Provide the (x, y) coordinate of the cell's center where the given text is located.  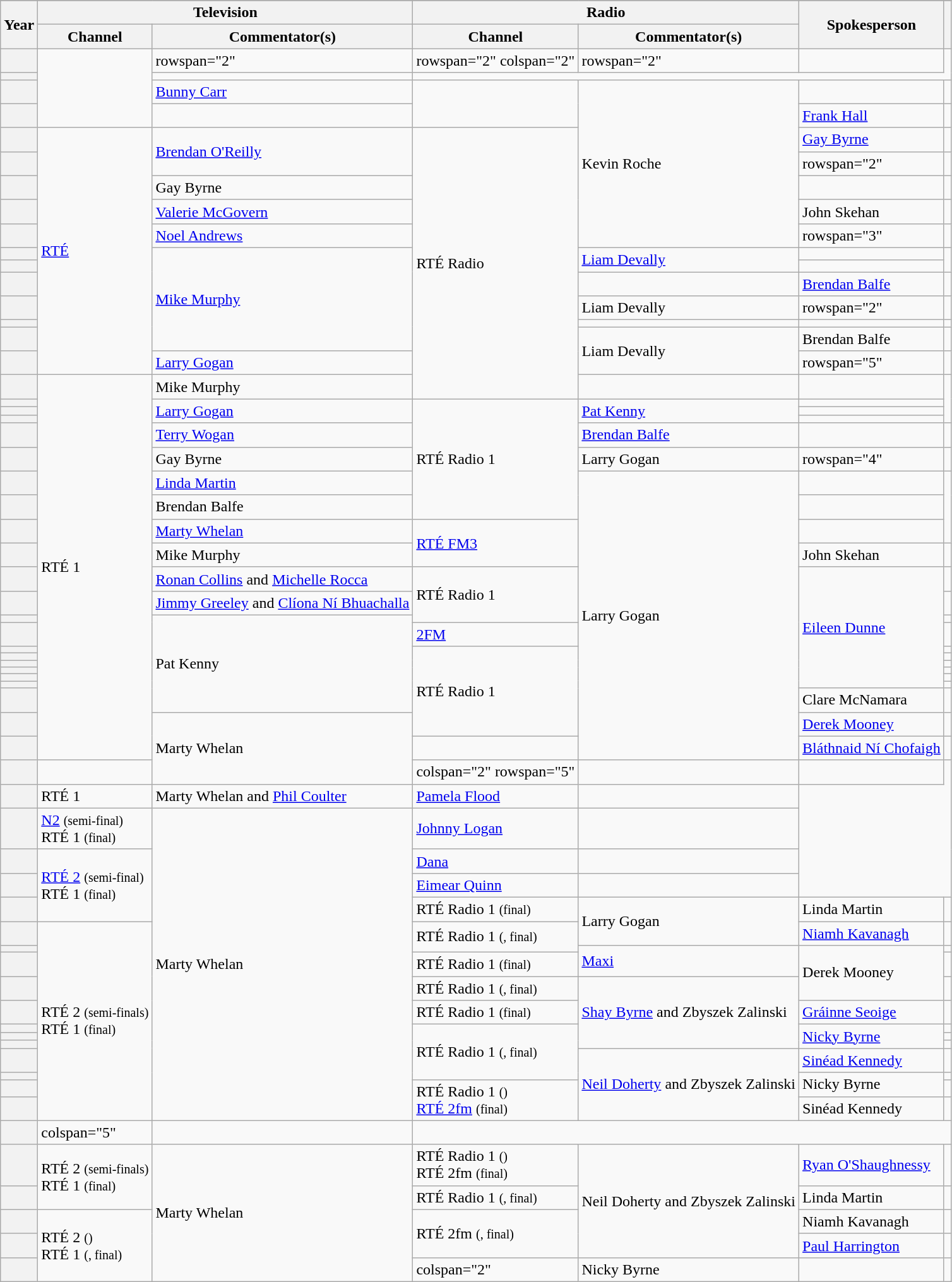
Brendan O'Reilly (283, 151)
Marty Whelan and Phil Coulter (283, 796)
Frank Hall (872, 116)
Kevin Roche (689, 163)
rowspan="3" (872, 235)
Bunny Carr (283, 92)
RTÉ (95, 251)
N2 (semi-final)RTÉ 1 (final) (95, 828)
rowspan="5" (872, 363)
Clare McNamara (872, 700)
Noel Andrews (283, 235)
Eimear Quinn (496, 885)
Maxi (689, 961)
rowspan="4" (872, 459)
Ryan O'Shaughnessy (872, 1165)
Eileen Dunne (872, 627)
Paul Harrington (872, 1245)
RTÉ 2 ()RTÉ 1 (, final) (95, 1245)
Year (19, 25)
2FM (496, 634)
Shay Byrne and Zbyszek Zalinski (689, 1012)
RTÉ 2fm (, final) (496, 1233)
Johnny Logan (496, 828)
Television (225, 13)
Jimmy Greeley and Clíona Ní Bhuachalla (283, 603)
colspan="5" (95, 1132)
RTÉ Radio (496, 263)
Ronan Collins and Michelle Rocca (283, 579)
Terry Wogan (283, 435)
Gráinne Seoige (872, 1012)
Bláthnaid Ní Chofaigh (872, 748)
Spokesperson (872, 25)
Pamela Flood (496, 796)
Dana (496, 861)
Valerie McGovern (283, 211)
colspan="2" (496, 1269)
RTÉ 2 (semi-final)RTÉ 1 (final) (95, 885)
colspan="2" rowspan="5" (496, 772)
Radio (606, 13)
rowspan="2" colspan="2" (496, 61)
RTÉ FM3 (496, 543)
